Search for the cell housing the specified text and yield its [X, Y] center coordinate. 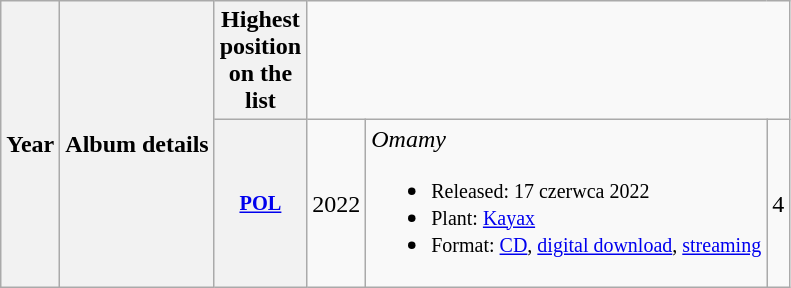
4 [778, 204]
2022 [336, 204]
OmamyReleased: 17 czerwca 2022Plant: KayaxFormat: CD, digital download, streaming [566, 204]
Highest position on the list [260, 60]
Year [30, 144]
Album details [137, 144]
POL [260, 204]
